Locate the cell with the specified text and output its (X, Y) center coordinate. 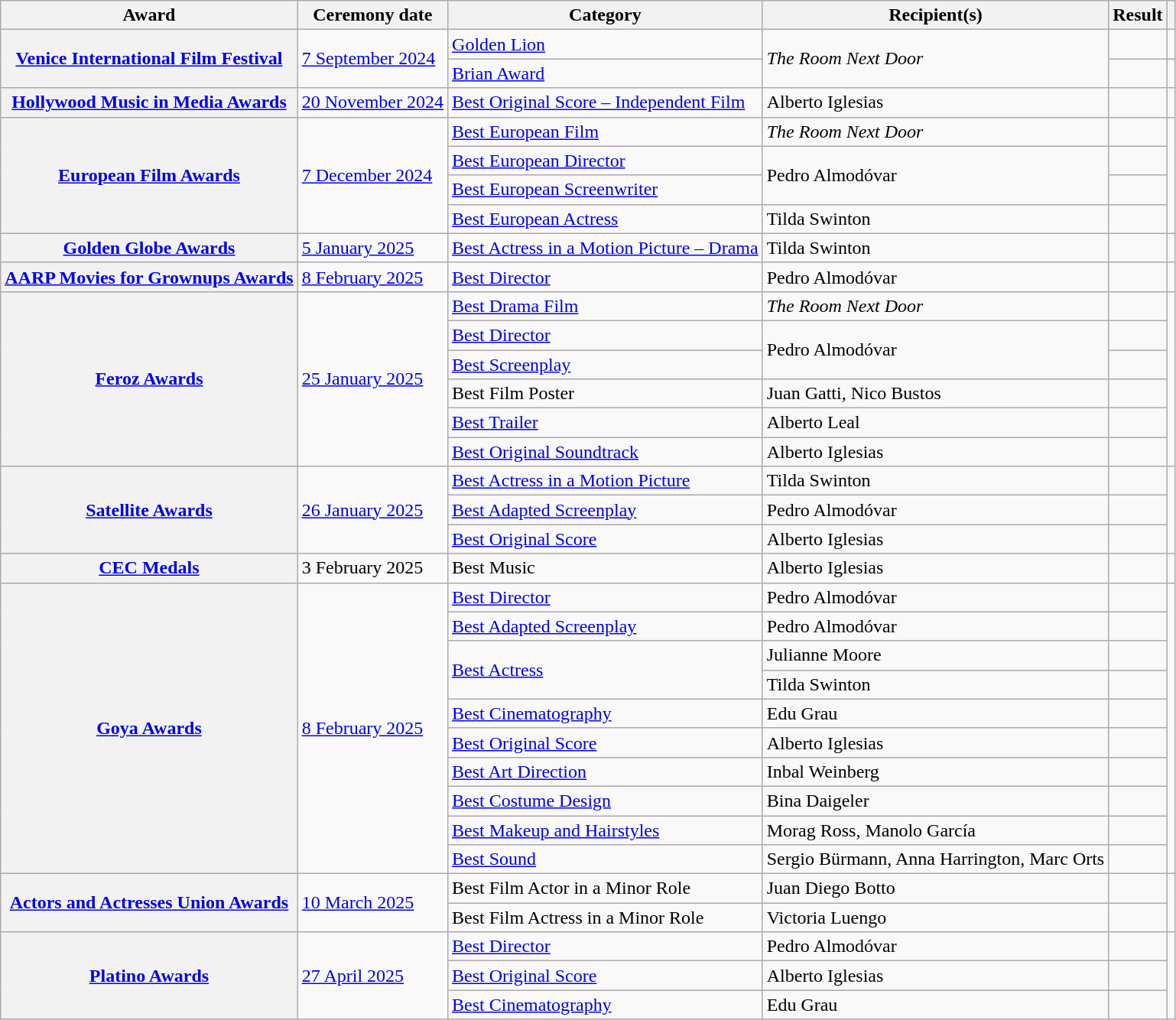
Juan Diego Botto (936, 888)
Recipient(s) (936, 15)
Award (149, 15)
Best Music (606, 568)
Satellite Awards (149, 510)
27 April 2025 (372, 976)
Best Drama Film (606, 306)
Best Film Actor in a Minor Role (606, 888)
European Film Awards (149, 175)
Juan Gatti, Nico Bustos (936, 394)
7 December 2024 (372, 175)
Sergio Bürmann, Anna Harrington, Marc Orts (936, 859)
Golden Globe Awards (149, 248)
Best Trailer (606, 423)
Morag Ross, Manolo García (936, 830)
Best European Actress (606, 219)
Best Film Poster (606, 394)
Best Actress (606, 670)
Best Original Soundtrack (606, 452)
Best Art Direction (606, 771)
Ceremony date (372, 15)
Bina Daigeler (936, 801)
Category (606, 15)
Inbal Weinberg (936, 771)
Victoria Luengo (936, 918)
Best Sound (606, 859)
26 January 2025 (372, 510)
Hollywood Music in Media Awards (149, 102)
10 March 2025 (372, 903)
25 January 2025 (372, 378)
Best Actress in a Motion Picture (606, 481)
Actors and Actresses Union Awards (149, 903)
Feroz Awards (149, 378)
Best Actress in a Motion Picture – Drama (606, 248)
AARP Movies for Grownups Awards (149, 277)
Best Original Score – Independent Film (606, 102)
Brian Award (606, 73)
Best Film Actress in a Minor Role (606, 918)
Best Costume Design (606, 801)
20 November 2024 (372, 102)
Best Makeup and Hairstyles (606, 830)
CEC Medals (149, 568)
Venice International Film Festival (149, 59)
Best European Director (606, 161)
Platino Awards (149, 976)
5 January 2025 (372, 248)
Goya Awards (149, 728)
Best European Film (606, 132)
Julianne Moore (936, 655)
Golden Lion (606, 44)
Best European Screenwriter (606, 190)
3 February 2025 (372, 568)
7 September 2024 (372, 59)
Result (1138, 15)
Alberto Leal (936, 423)
Best Screenplay (606, 365)
